Pinpoint the cell where the given text exists, returning its [X, Y] midpoint coordinate. 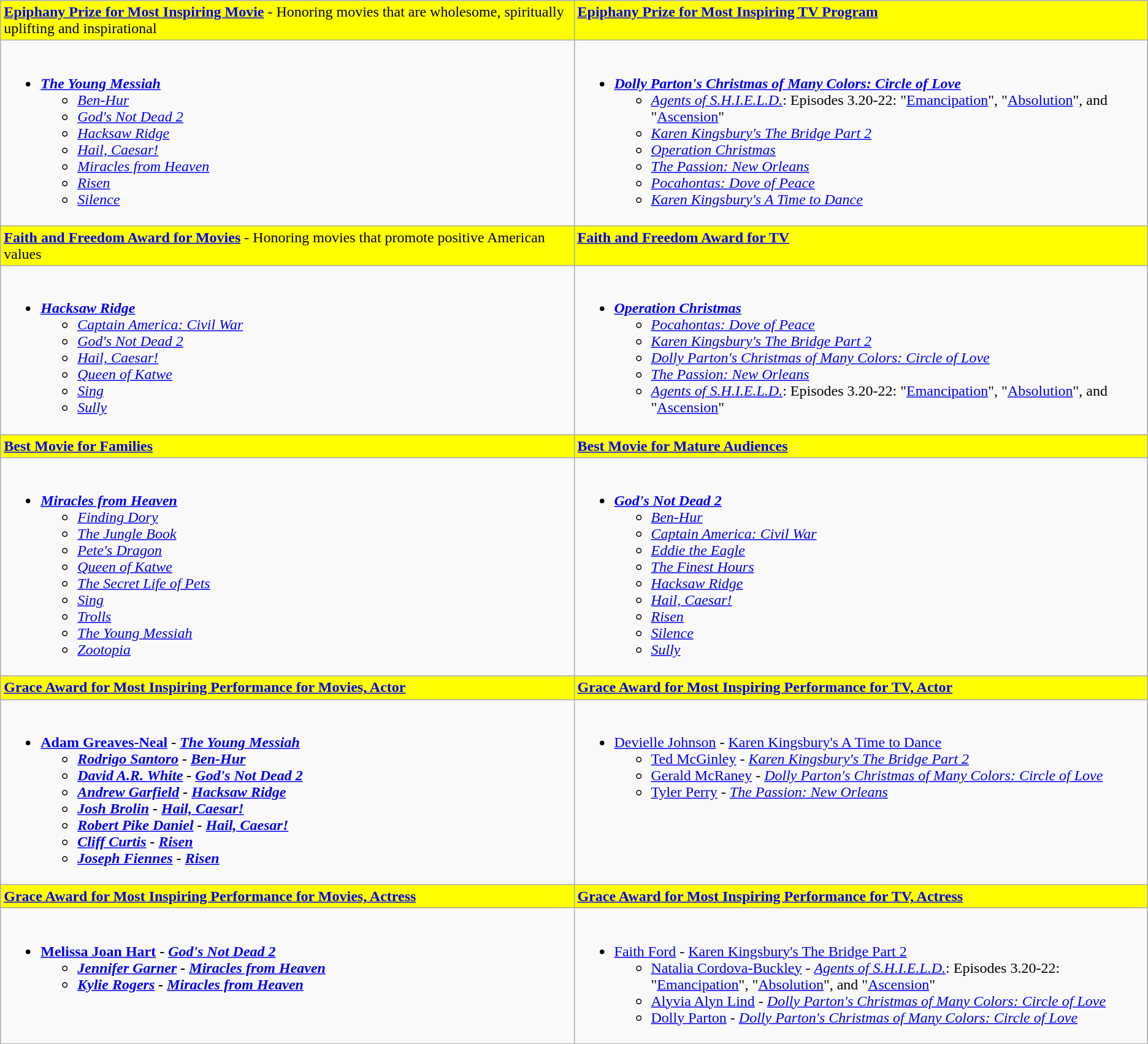
Grace Award for Most Inspiring Performance for Movies, Actor [287, 688]
Grace Award for Most Inspiring Performance for TV, Actor [861, 688]
Faith and Freedom Award for TV [861, 245]
God's Not Dead 2Ben-HurCaptain America: Civil WarEddie the EagleThe Finest HoursHacksaw RidgeHail, Caesar!RisenSilenceSully [861, 567]
Hacksaw RidgeCaptain America: Civil WarGod's Not Dead 2Hail, Caesar!Queen of KatweSingSully [287, 350]
Epiphany Prize for Most Inspiring TV Program [861, 21]
Grace Award for Most Inspiring Performance for TV, Actress [861, 896]
Best Movie for Mature Audiences [861, 446]
Epiphany Prize for Most Inspiring Movie - Honoring movies that are wholesome, spiritually uplifting and inspirational [287, 21]
Miracles from HeavenFinding DoryThe Jungle BookPete's DragonQueen of KatweThe Secret Life of PetsSingTrollsThe Young MessiahZootopia [287, 567]
Best Movie for Families [287, 446]
Faith and Freedom Award for Movies - Honoring movies that promote positive American values [287, 245]
Melissa Joan Hart - God's Not Dead 2Jennifer Garner - Miracles from HeavenKylie Rogers - Miracles from Heaven [287, 975]
The Young MessiahBen-HurGod's Not Dead 2Hacksaw RidgeHail, Caesar!Miracles from HeavenRisenSilence [287, 133]
Grace Award for Most Inspiring Performance for Movies, Actress [287, 896]
